Capture the cell that displays the provided text and extract its [X, Y] central coordinate. 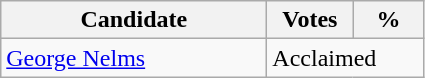
Candidate [134, 20]
Votes [310, 20]
% [388, 20]
George Nelms [134, 58]
Acclaimed [346, 58]
